Detect which cell encompasses the target text, then output its [X, Y] center coordinate. 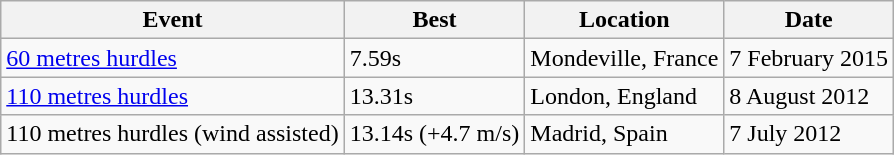
110 metres hurdles [172, 96]
13.31s [434, 96]
Date [809, 20]
60 metres hurdles [172, 58]
8 August 2012 [809, 96]
Madrid, Spain [624, 134]
7.59s [434, 58]
London, England [624, 96]
Event [172, 20]
7 July 2012 [809, 134]
13.14s (+4.7 m/s) [434, 134]
Best [434, 20]
Mondeville, France [624, 58]
Location [624, 20]
110 metres hurdles (wind assisted) [172, 134]
7 February 2015 [809, 58]
